Determine the (X, Y) coordinate at the center of the cell enclosing the given text.  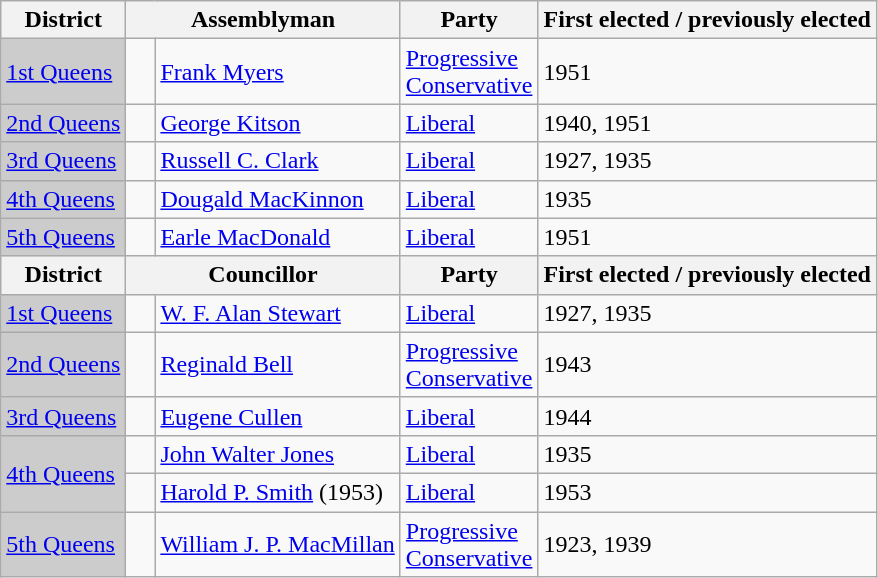
William J. P. MacMillan (278, 544)
1953 (708, 492)
Reginald Bell (278, 364)
Harold P. Smith (1953) (278, 492)
Earle MacDonald (278, 237)
Frank Myers (278, 72)
Councillor (263, 275)
George Kitson (278, 123)
Russell C. Clark (278, 161)
Dougald MacKinnon (278, 199)
John Walter Jones (278, 454)
1943 (708, 364)
1940, 1951 (708, 123)
W. F. Alan Stewart (278, 313)
1923, 1939 (708, 544)
1944 (708, 416)
Eugene Cullen (278, 416)
Assemblyman (263, 20)
